Scan for the cell matching the given text and deliver its [X, Y] coordinate at center. 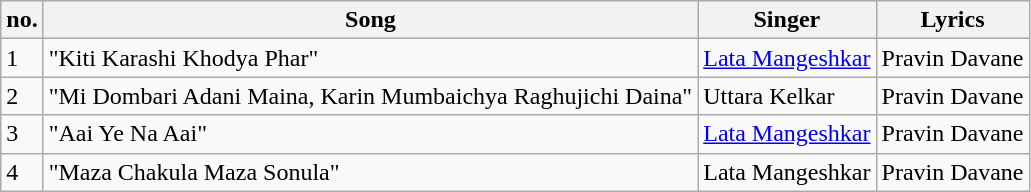
3 [22, 134]
Uttara Kelkar [787, 96]
"Maza Chakula Maza Sonula" [370, 172]
Singer [787, 20]
"Kiti Karashi Khodya Phar" [370, 58]
"Mi Dombari Adani Maina, Karin Mumbaichya Raghujichi Daina" [370, 96]
4 [22, 172]
2 [22, 96]
no. [22, 20]
Song [370, 20]
"Aai Ye Na Aai" [370, 134]
1 [22, 58]
Lyrics [952, 20]
